Locate the cell with the specified text and output its [x, y] center coordinate. 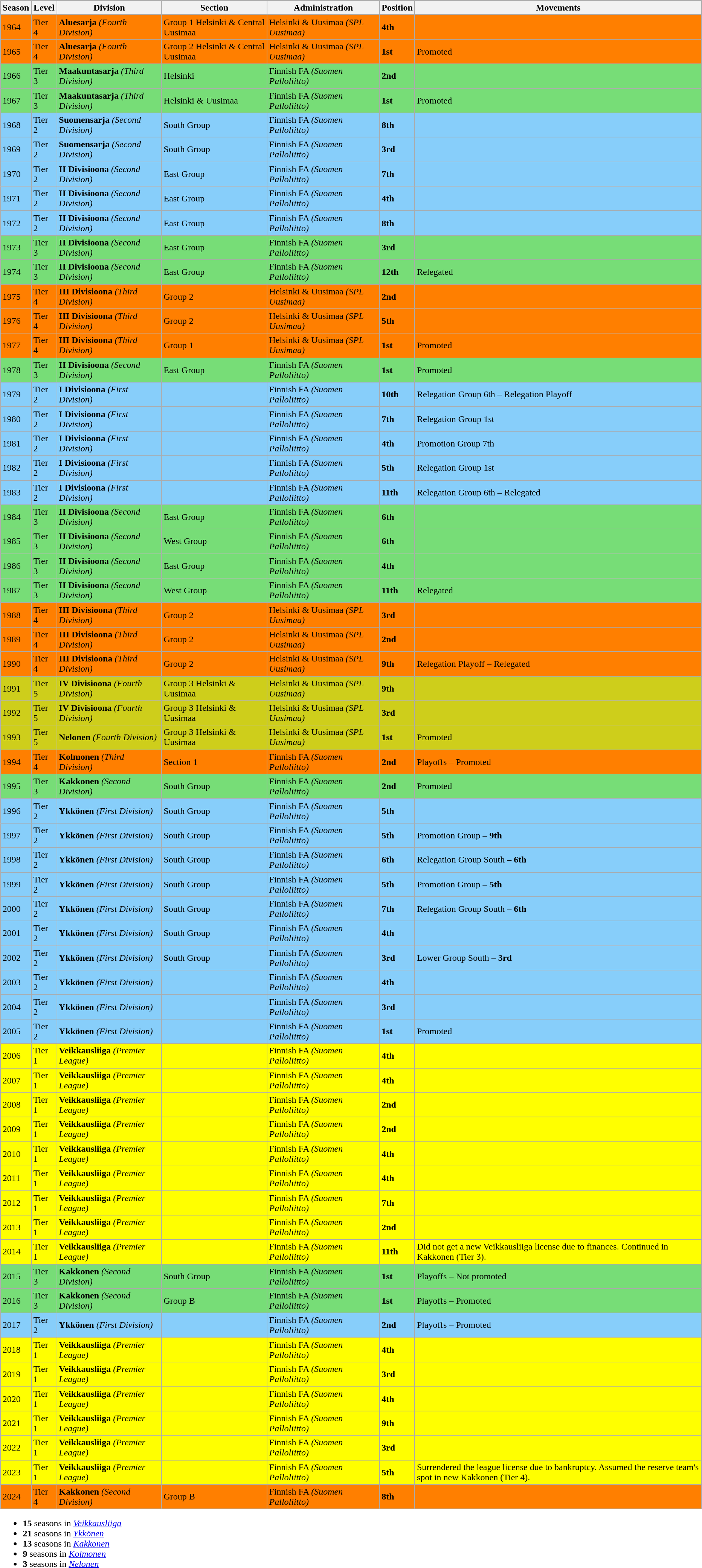
1973 [16, 248]
2013 [16, 1227]
Promotion Group 7th [558, 443]
1975 [16, 297]
Did not get a new Veikkausliiga license due to finances. Continued in Kakkonen (Tier 3). [558, 1251]
1982 [16, 468]
1999 [16, 884]
2024 [16, 1497]
Group 2 Helsinki & Central Uusimaa [214, 51]
Relegation Playoff – Relegated [558, 664]
1994 [16, 762]
2023 [16, 1472]
Nelonen (Fourth Division) [109, 737]
Relegation Group 6th – Relegation Playoff [558, 395]
2001 [16, 934]
1972 [16, 223]
Division [109, 8]
2015 [16, 1276]
1981 [16, 443]
Season [16, 8]
1980 [16, 419]
2018 [16, 1350]
2019 [16, 1374]
1979 [16, 395]
1984 [16, 517]
2003 [16, 983]
1996 [16, 811]
1986 [16, 566]
2005 [16, 1032]
1964 [16, 27]
1968 [16, 125]
1988 [16, 615]
1966 [16, 76]
1985 [16, 541]
1977 [16, 346]
Helsinki & Uusimaa [214, 100]
1965 [16, 51]
1991 [16, 688]
1992 [16, 713]
2012 [16, 1202]
1995 [16, 786]
10th [397, 395]
2002 [16, 958]
2007 [16, 1080]
Section 1 [214, 762]
Relegation Group 6th – Relegated [558, 492]
Position [397, 8]
2008 [16, 1105]
1983 [16, 492]
1989 [16, 639]
Group 1 Helsinki & Central Uusimaa [214, 27]
Kolmonen (Third Division) [109, 762]
Promotion Group – 5th [558, 884]
2021 [16, 1423]
1974 [16, 272]
1969 [16, 150]
2022 [16, 1448]
1976 [16, 321]
1987 [16, 590]
Lower Group South – 3rd [558, 958]
2014 [16, 1251]
2006 [16, 1056]
1998 [16, 860]
1978 [16, 370]
Group 1 [214, 346]
Administration [323, 8]
Level [44, 8]
2016 [16, 1301]
1990 [16, 664]
1967 [16, 100]
2017 [16, 1325]
1993 [16, 737]
2009 [16, 1129]
1997 [16, 835]
12th [397, 272]
1970 [16, 174]
Helsinki [214, 76]
Promotion Group – 9th [558, 835]
2011 [16, 1178]
Playoffs – Not promoted [558, 1276]
Section [214, 8]
Surrendered the league license due to bankruptcy. Assumed the reserve team's spot in new Kakkonen (Tier 4). [558, 1472]
Movements [558, 8]
2000 [16, 909]
1971 [16, 199]
2004 [16, 1007]
2020 [16, 1399]
2010 [16, 1154]
